For the text-containing cell, return its midpoint in (X, Y) coordinate format. 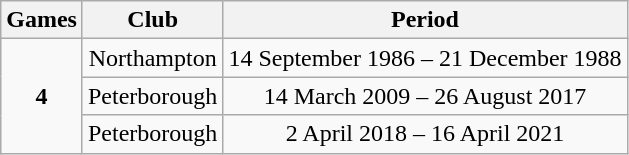
2 April 2018 – 16 April 2021 (425, 134)
Club (152, 20)
Northampton (152, 58)
14 March 2009 – 26 August 2017 (425, 96)
Period (425, 20)
4 (42, 96)
Games (42, 20)
14 September 1986 – 21 December 1988 (425, 58)
